Return [X, Y] of the center of cell containing provided text 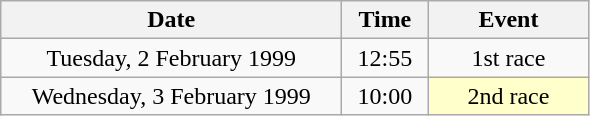
Tuesday, 2 February 1999 [172, 58]
10:00 [385, 96]
2nd race [508, 96]
Time [385, 20]
Date [172, 20]
12:55 [385, 58]
Event [508, 20]
Wednesday, 3 February 1999 [172, 96]
1st race [508, 58]
